Find where the given text appears and provide that cell's center as [X, Y] coordinate. 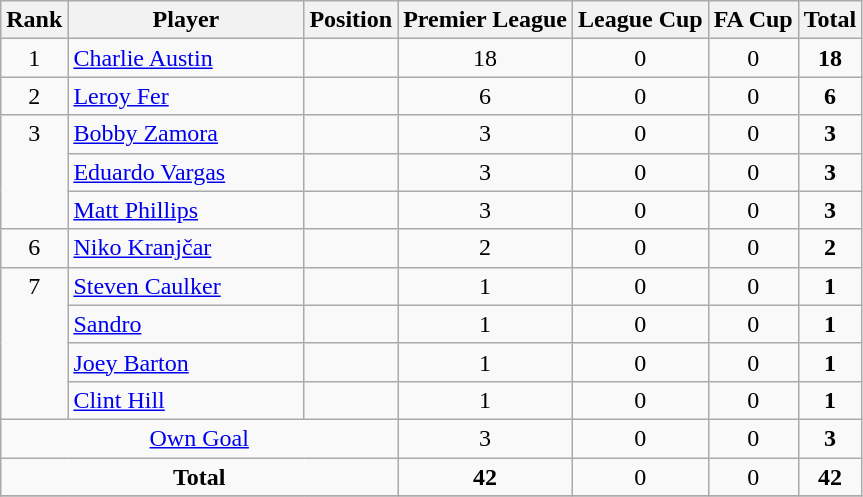
League Cup [640, 20]
FA Cup [753, 20]
Position [351, 20]
Matt Phillips [186, 210]
7 [34, 343]
Player [186, 20]
Charlie Austin [186, 58]
Bobby Zamora [186, 134]
Rank [34, 20]
Steven Caulker [186, 286]
Clint Hill [186, 400]
Sandro [186, 324]
Own Goal [200, 438]
Leroy Fer [186, 96]
Niko Kranjčar [186, 248]
Premier League [486, 20]
Joey Barton [186, 362]
Eduardo Vargas [186, 172]
